For the text-containing cell, return its midpoint in (X, Y) coordinate format. 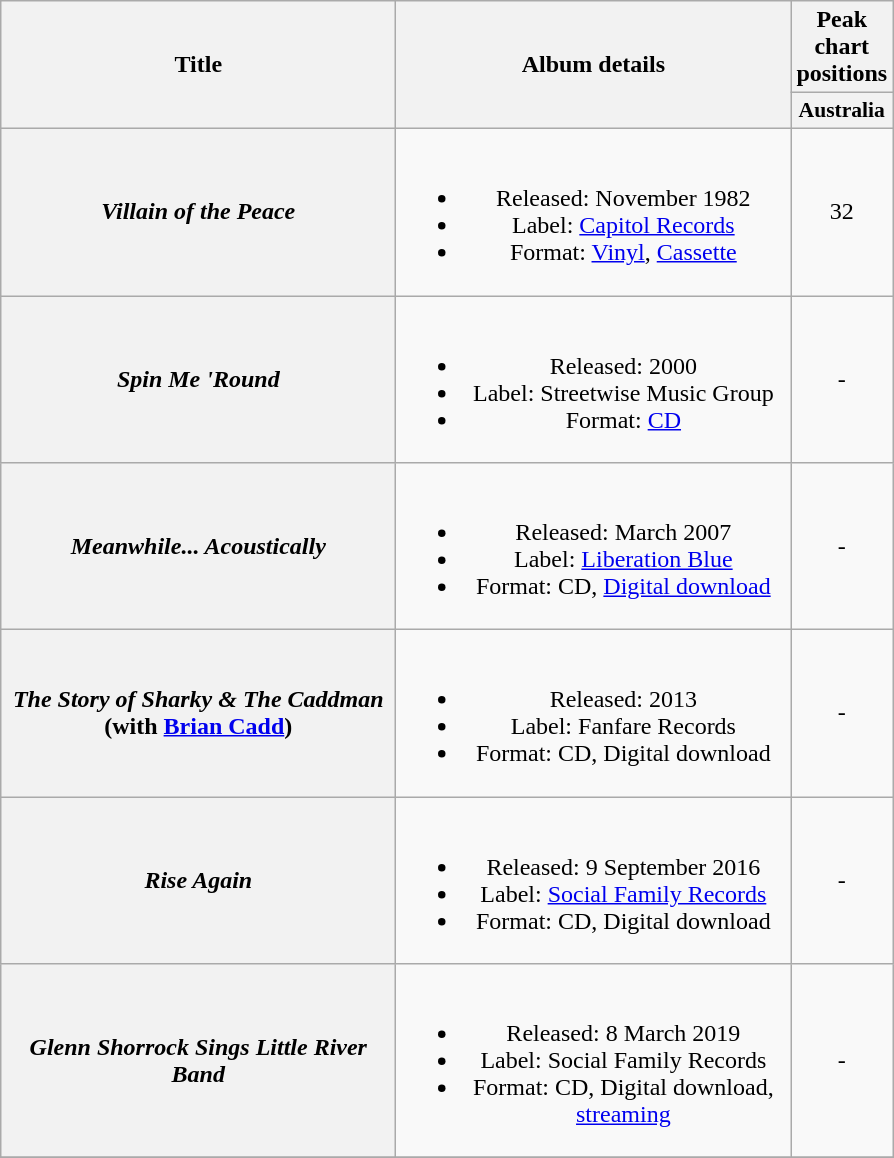
Glenn Shorrock Sings Little River Band (198, 1061)
The Story of Sharky & The Caddman (with Brian Cadd) (198, 714)
Spin Me 'Round (198, 380)
Australia (842, 111)
Peak chart positions (842, 47)
Released: 9 September 2016Label: Social Family RecordsFormat: CD, Digital download (594, 880)
32 (842, 212)
Rise Again (198, 880)
Released: March 2007Label: Liberation BlueFormat: CD, Digital download (594, 546)
Meanwhile... Acoustically (198, 546)
Released: November 1982Label: Capitol RecordsFormat: Vinyl, Cassette (594, 212)
Released: 8 March 2019Label: Social Family RecordsFormat: CD, Digital download, streaming (594, 1061)
Released: 2000Label: Streetwise Music GroupFormat: CD (594, 380)
Villain of the Peace (198, 212)
Title (198, 65)
Album details (594, 65)
Released: 2013Label: Fanfare RecordsFormat: CD, Digital download (594, 714)
